Search for the cell housing the specified text and yield its (X, Y) center coordinate. 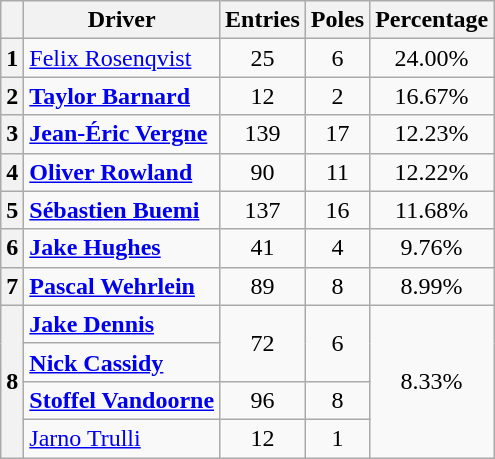
12.22% (432, 172)
17 (337, 134)
25 (263, 58)
3 (12, 134)
8.99% (432, 286)
11 (337, 172)
Jarno Trulli (122, 438)
Driver (122, 20)
Taylor Barnard (122, 96)
139 (263, 134)
5 (12, 210)
12.23% (432, 134)
16 (337, 210)
72 (263, 343)
137 (263, 210)
Percentage (432, 20)
Jake Hughes (122, 248)
7 (12, 286)
Pascal Wehrlein (122, 286)
Stoffel Vandoorne (122, 400)
Oliver Rowland (122, 172)
11.68% (432, 210)
Poles (337, 20)
Felix Rosenqvist (122, 58)
8.33% (432, 381)
9.76% (432, 248)
Sébastien Buemi (122, 210)
41 (263, 248)
89 (263, 286)
Entries (263, 20)
96 (263, 400)
24.00% (432, 58)
16.67% (432, 96)
Jean-Éric Vergne (122, 134)
Nick Cassidy (122, 362)
Jake Dennis (122, 324)
90 (263, 172)
